Capture the cell that displays the provided text and extract its (X, Y) central coordinate. 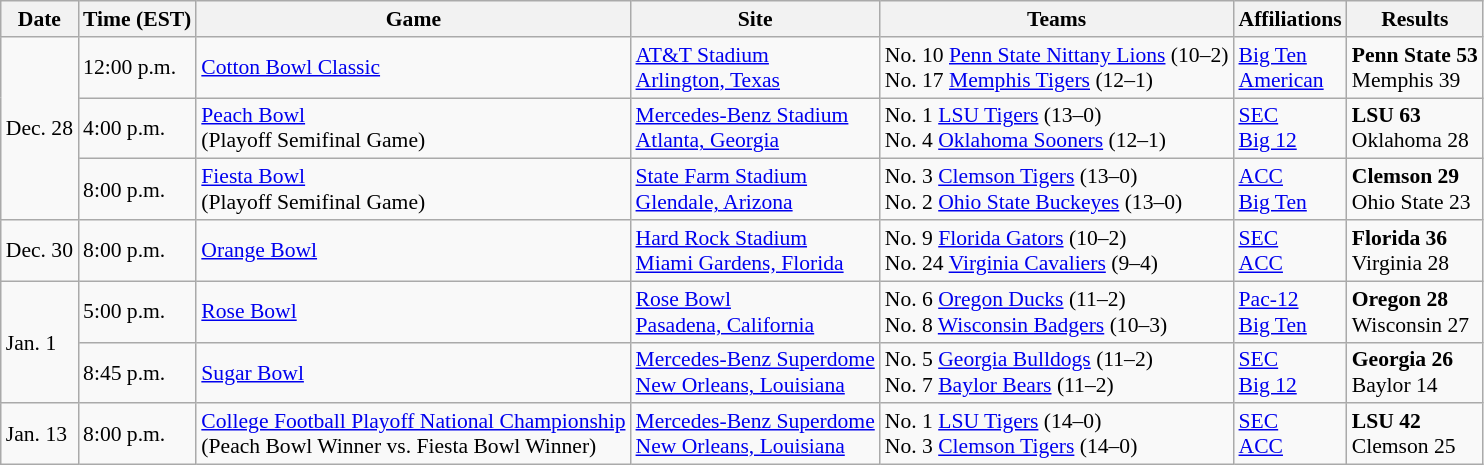
No. 6 Oregon Ducks (11–2)No. 8 Wisconsin Badgers (10–3) (1057, 312)
Penn State 53Memphis 39 (1415, 68)
Site (756, 19)
Sugar Bowl (413, 372)
Clemson 29Ohio State 23 (1415, 190)
Game (413, 19)
Results (1415, 19)
No. 1 LSU Tigers (13–0)No. 4 Oklahoma Sooners (12–1) (1057, 128)
Cotton Bowl Classic (413, 68)
8:45 p.m. (137, 372)
Date (40, 19)
No. 10 Penn State Nittany Lions (10–2)No. 17 Memphis Tigers (12–1) (1057, 68)
Teams (1057, 19)
College Football Playoff National Championship(Peach Bowl Winner vs. Fiesta Bowl Winner) (413, 434)
Orange Bowl (413, 250)
Fiesta Bowl(Playoff Semifinal Game) (413, 190)
Pac-12Big Ten (1290, 312)
Georgia 26Baylor 14 (1415, 372)
State Farm StadiumGlendale, Arizona (756, 190)
Mercedes-Benz StadiumAtlanta, Georgia (756, 128)
No. 3 Clemson Tigers (13–0)No. 2 Ohio State Buckeyes (13–0) (1057, 190)
4:00 p.m. (137, 128)
Oregon 28Wisconsin 27 (1415, 312)
Jan. 13 (40, 434)
Dec. 30 (40, 250)
Time (EST) (137, 19)
Affiliations (1290, 19)
Rose BowlPasadena, California (756, 312)
LSU 42Clemson 25 (1415, 434)
ACCBig Ten (1290, 190)
Rose Bowl (413, 312)
No. 1 LSU Tigers (14–0)No. 3 Clemson Tigers (14–0) (1057, 434)
Big TenAmerican (1290, 68)
Dec. 28 (40, 128)
No. 5 Georgia Bulldogs (11–2)No. 7 Baylor Bears (11–2) (1057, 372)
Peach Bowl(Playoff Semifinal Game) (413, 128)
No. 9 Florida Gators (10–2)No. 24 Virginia Cavaliers (9–4) (1057, 250)
5:00 p.m. (137, 312)
Jan. 1 (40, 342)
Hard Rock StadiumMiami Gardens, Florida (756, 250)
12:00 p.m. (137, 68)
Florida 36Virginia 28 (1415, 250)
AT&T StadiumArlington, Texas (756, 68)
LSU 63Oklahoma 28 (1415, 128)
